Pinpoint the cell where the given text exists, returning its [x, y] midpoint coordinate. 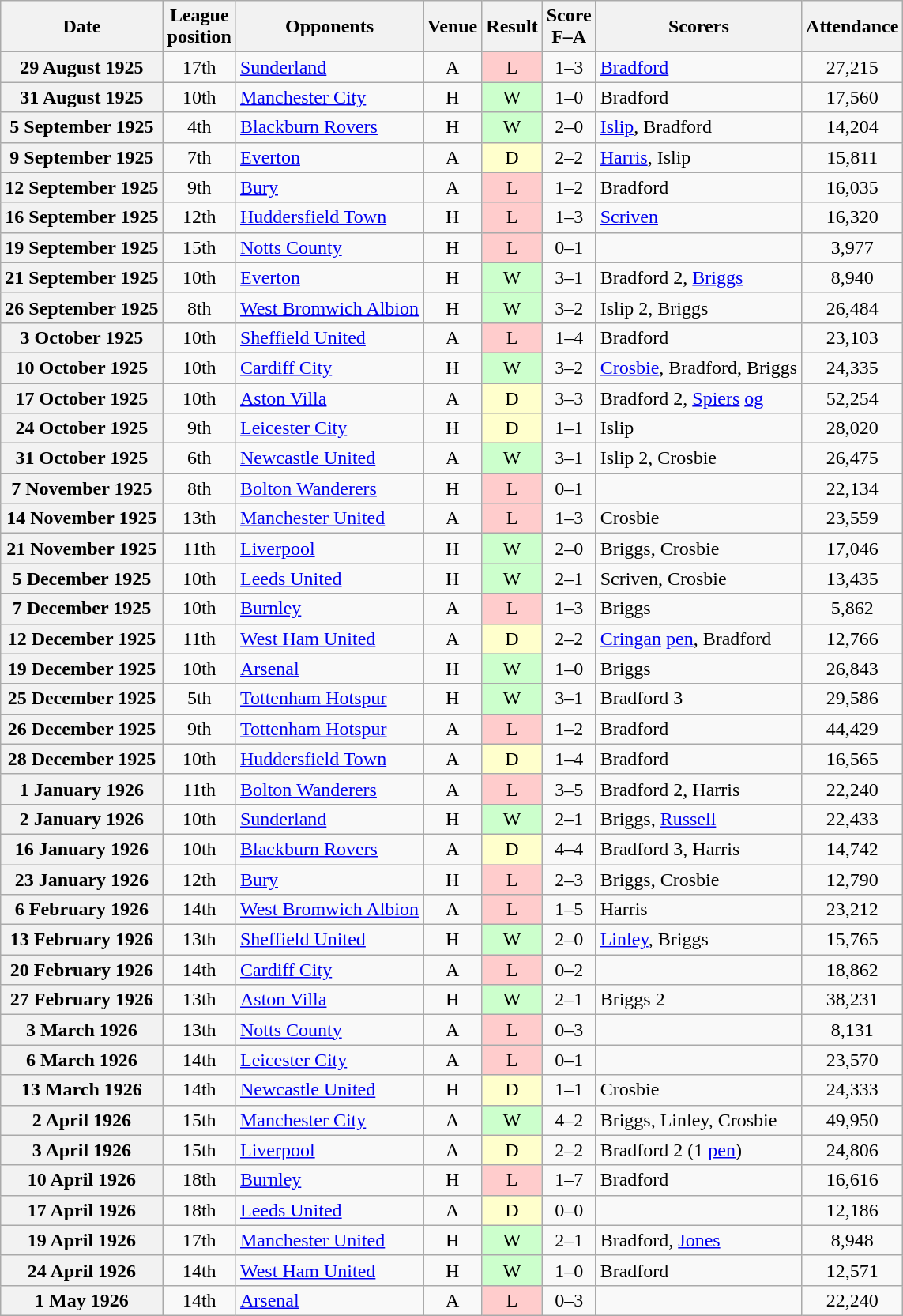
23,103 [852, 337]
Briggs 2 [698, 1000]
3 March 1926 [82, 1030]
2 April 1926 [82, 1120]
23 January 1926 [82, 880]
Bradford 3 [698, 699]
1–7 [569, 1180]
19 December 1925 [82, 669]
Islip 2, Crosbie [698, 458]
17 April 1926 [82, 1210]
7 December 1925 [82, 609]
26,484 [852, 307]
Scriven, Crosbie [698, 579]
Briggs, Linley, Crosbie [698, 1120]
27 February 1926 [82, 1000]
27,215 [852, 67]
22,134 [852, 488]
1–5 [569, 910]
9 September 1925 [82, 157]
12,186 [852, 1210]
4–2 [569, 1120]
26 December 1925 [82, 729]
23,570 [852, 1060]
7th [199, 157]
22,433 [852, 819]
15,811 [852, 157]
14,204 [852, 127]
12,571 [852, 1270]
Islip [698, 428]
13 February 1926 [82, 940]
Islip, Bradford [698, 127]
26,475 [852, 458]
Linley, Briggs [698, 940]
6 February 1926 [82, 910]
12 December 1925 [82, 639]
2–3 [569, 880]
Harris, Islip [698, 157]
10 April 1926 [82, 1180]
16,035 [852, 187]
14 November 1925 [82, 518]
28,020 [852, 428]
16 January 1926 [82, 849]
20 February 1926 [82, 970]
Bradford 2 (1 pen) [698, 1150]
Opponents [329, 27]
6th [199, 458]
0–2 [569, 970]
52,254 [852, 398]
19 April 1926 [82, 1240]
Bradford 3, Harris [698, 849]
5,862 [852, 609]
29 August 1925 [82, 67]
3 April 1926 [82, 1150]
1 January 1926 [82, 789]
5 September 1925 [82, 127]
16,565 [852, 759]
17 October 1925 [82, 398]
8,131 [852, 1030]
21 November 1925 [82, 549]
17,560 [852, 97]
Date [82, 27]
12 September 1925 [82, 187]
14,742 [852, 849]
23,559 [852, 518]
Scriven [698, 217]
7 November 1925 [82, 488]
16,616 [852, 1180]
26 September 1925 [82, 307]
Islip 2, Briggs [698, 307]
Harris [698, 910]
5th [199, 699]
24,806 [852, 1150]
6 March 1926 [82, 1060]
4–4 [569, 849]
Scorers [698, 27]
Result [512, 27]
28 December 1925 [82, 759]
49,950 [852, 1120]
26,843 [852, 669]
29,586 [852, 699]
23,212 [852, 910]
Bradford 2, Harris [698, 789]
3 October 1925 [82, 337]
8,940 [852, 277]
2 January 1926 [82, 819]
Bradford 2, Briggs [698, 277]
Leagueposition [199, 27]
24 April 1926 [82, 1270]
Venue [453, 27]
19 September 1925 [82, 247]
Briggs, Russell [698, 819]
Bradford 2, Spiers og [698, 398]
Attendance [852, 27]
0–0 [569, 1210]
12,790 [852, 880]
3–3 [569, 398]
24 October 1925 [82, 428]
25 December 1925 [82, 699]
18,862 [852, 970]
38,231 [852, 1000]
16,320 [852, 217]
24,333 [852, 1090]
21 September 1925 [82, 277]
13,435 [852, 579]
44,429 [852, 729]
5 December 1925 [82, 579]
1 May 1926 [82, 1300]
Bradford, Jones [698, 1240]
24,335 [852, 368]
3,977 [852, 247]
31 August 1925 [82, 97]
16 September 1925 [82, 217]
4th [199, 127]
ScoreF–A [569, 27]
13 March 1926 [82, 1090]
12,766 [852, 639]
Crosbie, Bradford, Briggs [698, 368]
31 October 1925 [82, 458]
15,765 [852, 940]
Cringan pen, Bradford [698, 639]
8,948 [852, 1240]
17,046 [852, 549]
3–5 [569, 789]
10 October 1925 [82, 368]
